From the cell containing the given text, extract its center point as [x, y] coordinate. 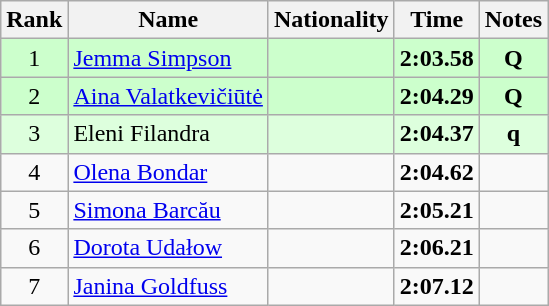
3 [34, 134]
2 [34, 96]
Olena Bondar [168, 172]
2:06.21 [436, 248]
Rank [34, 20]
q [513, 134]
6 [34, 248]
4 [34, 172]
7 [34, 286]
1 [34, 58]
2:04.37 [436, 134]
Nationality [331, 20]
5 [34, 210]
Eleni Filandra [168, 134]
Time [436, 20]
Dorota Udałow [168, 248]
Simona Barcău [168, 210]
2:05.21 [436, 210]
Notes [513, 20]
Jemma Simpson [168, 58]
2:04.29 [436, 96]
Name [168, 20]
Aina Valatkevičiūtė [168, 96]
Janina Goldfuss [168, 286]
2:07.12 [436, 286]
2:04.62 [436, 172]
2:03.58 [436, 58]
